Find where the given text appears and provide that cell's center as [X, Y] coordinate. 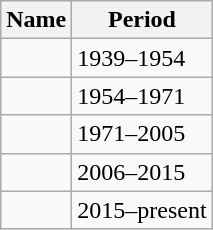
Name [36, 20]
2006–2015 [142, 172]
Period [142, 20]
1971–2005 [142, 134]
2015–present [142, 210]
1939–1954 [142, 58]
1954–1971 [142, 96]
